Identify which cell holds the provided text, then report its [X, Y] central coordinate. 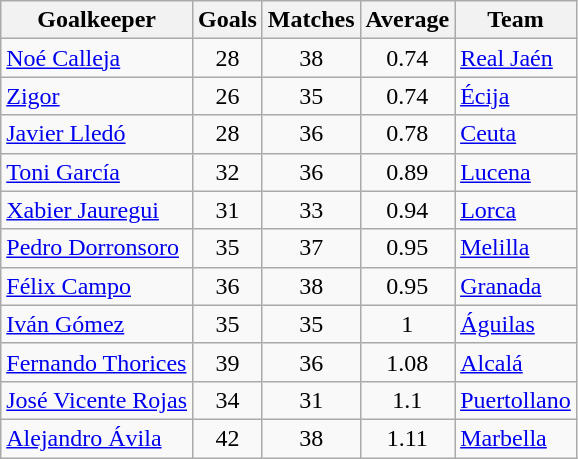
34 [228, 400]
José Vicente Rojas [97, 400]
1.11 [408, 438]
Iván Gómez [97, 324]
1.08 [408, 362]
Félix Campo [97, 286]
Goalkeeper [97, 20]
Real Jaén [516, 58]
26 [228, 96]
37 [311, 248]
Zigor [97, 96]
Matches [311, 20]
Lorca [516, 210]
Pedro Dorronsoro [97, 248]
Puertollano [516, 400]
Écija [516, 96]
Alejandro Ávila [97, 438]
Lucena [516, 172]
Average [408, 20]
42 [228, 438]
39 [228, 362]
Alcalá [516, 362]
Granada [516, 286]
0.78 [408, 134]
Goals [228, 20]
Águilas [516, 324]
Noé Calleja [97, 58]
32 [228, 172]
Marbella [516, 438]
1 [408, 324]
Toni García [97, 172]
Xabier Jauregui [97, 210]
0.89 [408, 172]
33 [311, 210]
Melilla [516, 248]
Ceuta [516, 134]
Team [516, 20]
Fernando Thorices [97, 362]
0.94 [408, 210]
Javier Lledó [97, 134]
1.1 [408, 400]
